For the text-containing cell, return its midpoint in [x, y] coordinate format. 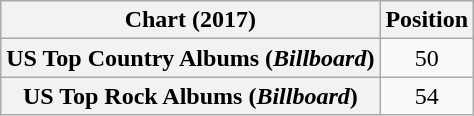
Position [427, 20]
50 [427, 58]
54 [427, 96]
US Top Country Albums (Billboard) [190, 58]
US Top Rock Albums (Billboard) [190, 96]
Chart (2017) [190, 20]
